Pinpoint the cell where the given text exists, returning its [X, Y] midpoint coordinate. 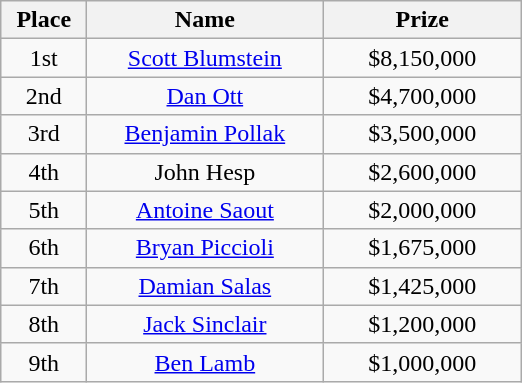
$8,150,000 [422, 58]
Scott Blumstein [205, 58]
$1,675,000 [422, 248]
9th [44, 362]
Name [205, 20]
4th [44, 172]
Antoine Saout [205, 210]
$4,700,000 [422, 96]
Damian Salas [205, 286]
5th [44, 210]
3rd [44, 134]
1st [44, 58]
John Hesp [205, 172]
7th [44, 286]
Bryan Piccioli [205, 248]
Jack Sinclair [205, 324]
Dan Ott [205, 96]
$3,500,000 [422, 134]
Place [44, 20]
$1,000,000 [422, 362]
$1,425,000 [422, 286]
$1,200,000 [422, 324]
Prize [422, 20]
2nd [44, 96]
6th [44, 248]
$2,000,000 [422, 210]
Benjamin Pollak [205, 134]
8th [44, 324]
Ben Lamb [205, 362]
$2,600,000 [422, 172]
